Detect which cell encompasses the target text, then output its [X, Y] center coordinate. 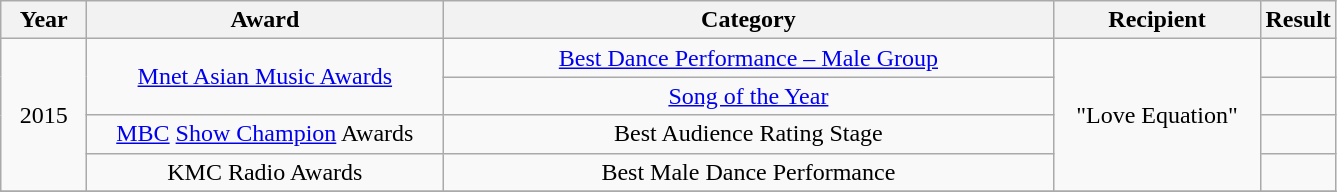
Year [44, 20]
Recipient [1157, 20]
Result [1298, 20]
Best Audience Rating Stage [748, 134]
"Love Equation" [1157, 115]
Category [748, 20]
2015 [44, 115]
KMC Radio Awards [265, 172]
Mnet Asian Music Awards [265, 77]
Song of the Year [748, 96]
MBC Show Champion Awards [265, 134]
Best Dance Performance – Male Group [748, 58]
Best Male Dance Performance [748, 172]
Award [265, 20]
